Scan for the cell matching the given text and deliver its [X, Y] coordinate at center. 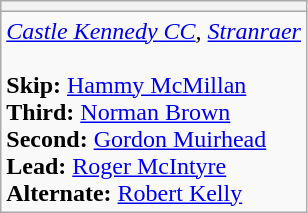
Castle Kennedy CC, StranraerSkip: Hammy McMillan Third: Norman Brown Second: Gordon Muirhead Lead: Roger McIntyre Alternate: Robert Kelly [154, 112]
